Provide the [X, Y] coordinate of the cell's center where the given text is located.  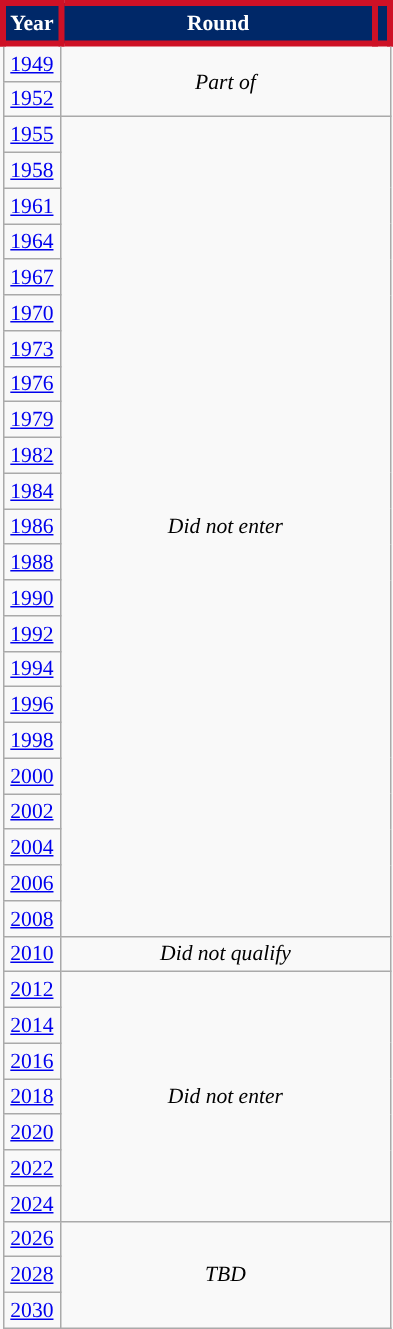
1994 [32, 669]
2002 [32, 812]
1961 [32, 206]
2018 [32, 1097]
1998 [32, 741]
1979 [32, 420]
1949 [32, 63]
1973 [32, 349]
1982 [32, 456]
1955 [32, 135]
2024 [32, 1204]
1964 [32, 242]
2022 [32, 1168]
2020 [32, 1133]
2008 [32, 919]
1958 [32, 171]
2012 [32, 990]
Did not qualify [226, 954]
Year [32, 23]
2014 [32, 1026]
2006 [32, 883]
2000 [32, 776]
1992 [32, 634]
1988 [32, 563]
1986 [32, 527]
1976 [32, 384]
TBD [226, 1274]
1952 [32, 99]
2028 [32, 1275]
2016 [32, 1061]
Part of [226, 81]
1990 [32, 598]
1970 [32, 313]
2030 [32, 1311]
Round [218, 23]
2026 [32, 1239]
2010 [32, 954]
1996 [32, 705]
1967 [32, 278]
1984 [32, 491]
2004 [32, 848]
